Detect which cell encompasses the target text, then output its (x, y) center coordinate. 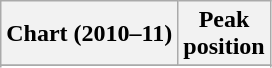
Chart (2010–11) (90, 34)
Peakposition (224, 34)
